Return [X, Y] of the center of cell containing provided text 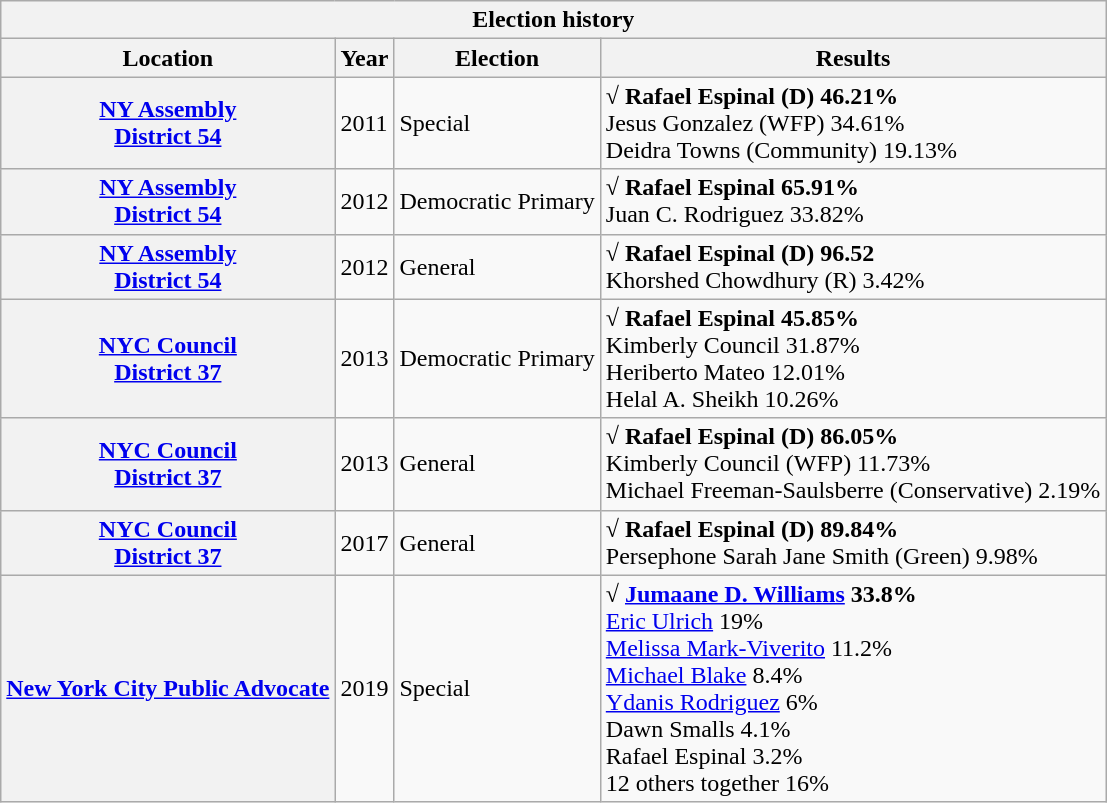
Year [364, 58]
2011 [364, 123]
√ Rafael Espinal 65.91%Juan C. Rodriguez 33.82% [853, 202]
Election history [554, 20]
Location [168, 58]
2017 [364, 542]
Election [497, 58]
Results [853, 58]
√ Rafael Espinal (D) 86.05%Kimberly Council (WFP) 11.73%Michael Freeman-Saulsberre (Conservative) 2.19% [853, 464]
√ Rafael Espinal (D) 96.52Khorshed Chowdhury (R) 3.42% [853, 266]
√ Rafael Espinal (D) 89.84%Persephone Sarah Jane Smith (Green) 9.98% [853, 542]
2019 [364, 688]
New York City Public Advocate [168, 688]
√ Rafael Espinal 45.85%Kimberly Council 31.87%Heriberto Mateo 12.01%Helal A. Sheikh 10.26% [853, 358]
√ Rafael Espinal (D) 46.21%Jesus Gonzalez (WFP) 34.61%Deidra Towns (Community) 19.13% [853, 123]
